Return the [X, Y] coordinate for the center point of the cell that contains the specified text.  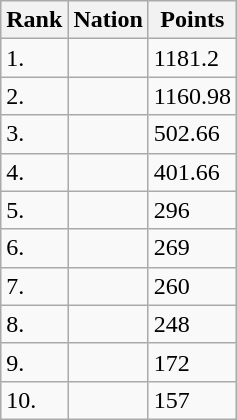
401.66 [192, 172]
4. [34, 172]
269 [192, 248]
6. [34, 248]
172 [192, 362]
1181.2 [192, 58]
2. [34, 96]
5. [34, 210]
9. [34, 362]
502.66 [192, 134]
296 [192, 210]
260 [192, 286]
1. [34, 58]
1160.98 [192, 96]
7. [34, 286]
157 [192, 400]
248 [192, 324]
8. [34, 324]
10. [34, 400]
3. [34, 134]
Nation [108, 20]
Rank [34, 20]
Points [192, 20]
